Locate the cell with the specified text and output its (x, y) center coordinate. 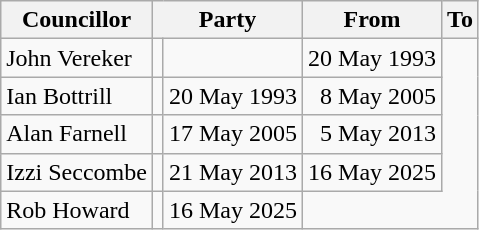
To (460, 20)
John Vereker (77, 58)
21 May 2013 (232, 172)
5 May 2013 (372, 134)
Alan Farnell (77, 134)
Izzi Seccombe (77, 172)
8 May 2005 (372, 96)
Rob Howard (77, 210)
From (372, 20)
Councillor (77, 20)
Party (227, 20)
17 May 2005 (232, 134)
Ian Bottrill (77, 96)
